Pinpoint the cell where the given text exists, returning its [x, y] midpoint coordinate. 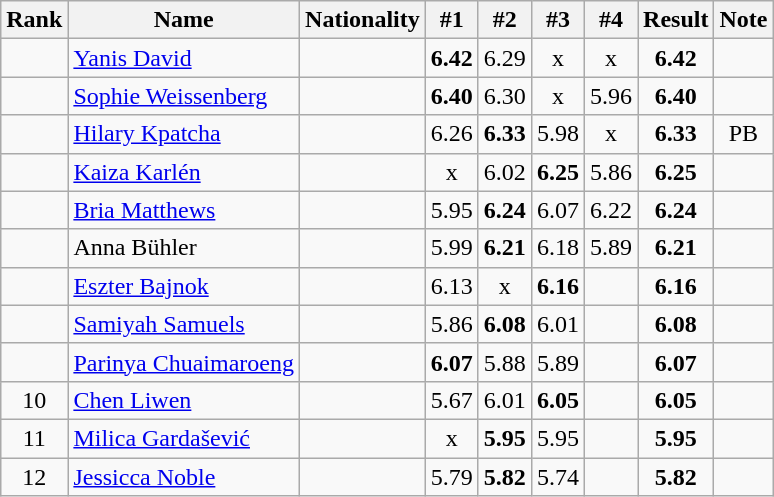
Rank [34, 20]
Hilary Kpatcha [184, 134]
Note [744, 20]
Milica Gardašević [184, 438]
12 [34, 477]
5.96 [610, 96]
6.26 [452, 134]
PB [744, 134]
6.02 [504, 172]
11 [34, 438]
Name [184, 20]
5.67 [452, 400]
Yanis David [184, 58]
Result [676, 20]
6.29 [504, 58]
Eszter Bajnok [184, 286]
5.99 [452, 248]
5.79 [452, 477]
#1 [452, 20]
Nationality [363, 20]
Samiyah Samuels [184, 324]
6.22 [610, 210]
Sophie Weissenberg [184, 96]
5.74 [558, 477]
Chen Liwen [184, 400]
Jessicca Noble [184, 477]
Kaiza Karlén [184, 172]
5.98 [558, 134]
Anna Bühler [184, 248]
5.88 [504, 362]
10 [34, 400]
#4 [610, 20]
#3 [558, 20]
Bria Matthews [184, 210]
6.18 [558, 248]
#2 [504, 20]
Parinya Chuaimaroeng [184, 362]
6.13 [452, 286]
6.30 [504, 96]
